From the cell containing the given text, extract its center point as [x, y] coordinate. 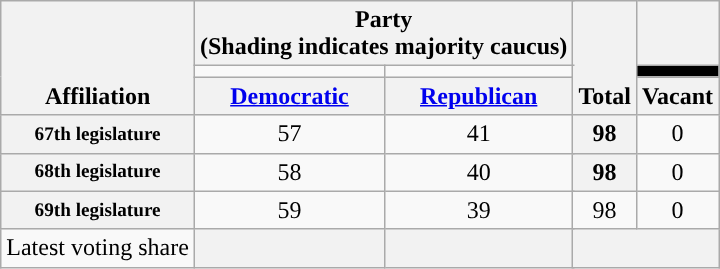
40 [479, 172]
58 [289, 172]
Total [605, 58]
57 [289, 134]
69th legislature [98, 210]
59 [289, 210]
68th legislature [98, 172]
41 [479, 134]
67th legislature [98, 134]
Vacant [677, 96]
Party (Shading indicates majority caucus) [383, 34]
Democratic [289, 96]
39 [479, 210]
Affiliation [98, 58]
Latest voting share [98, 248]
Republican [479, 96]
